Provide the [X, Y] coordinate of the cell's center where the given text is located.  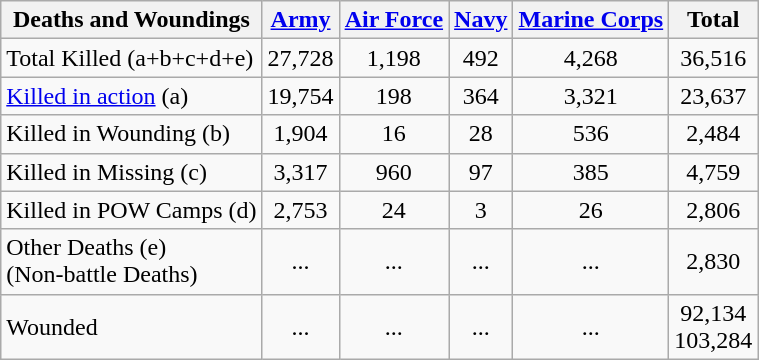
4,268 [591, 58]
Total [714, 20]
385 [591, 172]
26 [591, 210]
Deaths and Woundings [132, 20]
536 [591, 134]
97 [481, 172]
2,484 [714, 134]
36,516 [714, 58]
Total Killed (a+b+c+d+e) [132, 58]
92,134 103,284 [714, 326]
4,759 [714, 172]
Wounded [132, 326]
16 [394, 134]
Killed in POW Camps (d) [132, 210]
19,754 [300, 96]
28 [481, 134]
1,198 [394, 58]
198 [394, 96]
Marine Corps [591, 20]
Other Deaths (e)(Non-battle Deaths) [132, 262]
2,806 [714, 210]
24 [394, 210]
364 [481, 96]
1,904 [300, 134]
3,317 [300, 172]
Killed in Missing (c) [132, 172]
2,830 [714, 262]
960 [394, 172]
Army [300, 20]
492 [481, 58]
3 [481, 210]
23,637 [714, 96]
3,321 [591, 96]
Navy [481, 20]
Killed in action (a) [132, 96]
Killed in Wounding (b) [132, 134]
Air Force [394, 20]
27,728 [300, 58]
2,753 [300, 210]
